Find where the given text appears and provide that cell's center as (X, Y) coordinate. 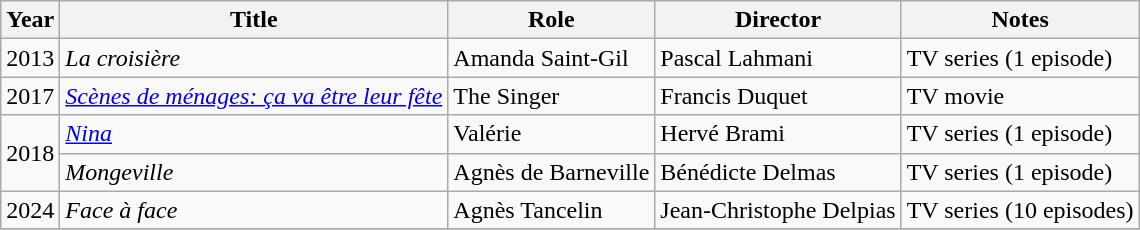
2017 (30, 96)
Year (30, 20)
The Singer (552, 96)
Face à face (254, 210)
Mongeville (254, 172)
2024 (30, 210)
La croisière (254, 58)
TV movie (1020, 96)
Title (254, 20)
Bénédicte Delmas (778, 172)
TV series (10 episodes) (1020, 210)
Francis Duquet (778, 96)
Hervé Brami (778, 134)
Amanda Saint-Gil (552, 58)
Jean-Christophe Delpias (778, 210)
Agnès Tancelin (552, 210)
2013 (30, 58)
Notes (1020, 20)
Nina (254, 134)
Agnès de Barneville (552, 172)
2018 (30, 153)
Scènes de ménages: ça va être leur fête (254, 96)
Valérie (552, 134)
Role (552, 20)
Director (778, 20)
Pascal Lahmani (778, 58)
